Scan for the cell matching the given text and deliver its [X, Y] coordinate at center. 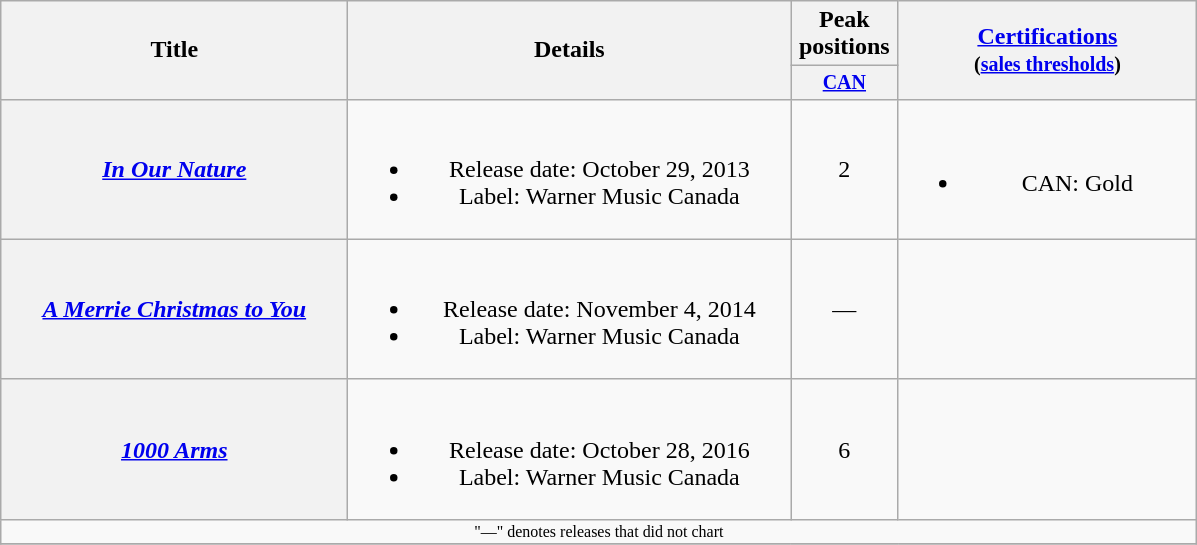
2 [844, 169]
Details [570, 50]
CAN [844, 82]
Release date: October 29, 2013Label: Warner Music Canada [570, 169]
In Our Nature [174, 169]
Certifications(sales thresholds) [1048, 50]
"—" denotes releases that did not chart [599, 531]
— [844, 309]
1000 Arms [174, 449]
A Merrie Christmas to You [174, 309]
Release date: October 28, 2016Label: Warner Music Canada [570, 449]
6 [844, 449]
Release date: November 4, 2014Label: Warner Music Canada [570, 309]
CAN: Gold [1048, 169]
Title [174, 50]
Peak positions [844, 34]
